Scan for the cell matching the given text and deliver its (X, Y) coordinate at center. 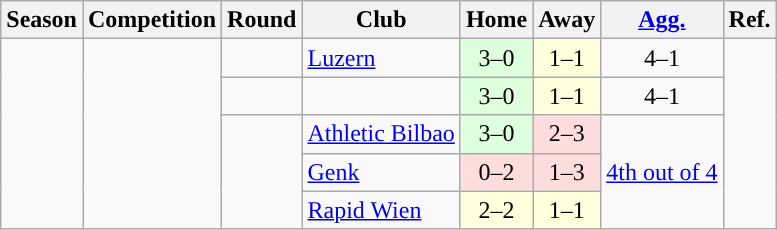
2–2 (496, 210)
0–2 (496, 172)
Season (42, 20)
2–3 (567, 134)
4th out of 4 (662, 172)
Away (567, 20)
Agg. (662, 20)
Club (381, 20)
Genk (381, 172)
Home (496, 20)
1–3 (567, 172)
Luzern (381, 58)
Rapid Wien (381, 210)
Athletic Bilbao (381, 134)
Ref. (750, 20)
Round (262, 20)
Competition (152, 20)
